Scan for the cell matching the given text and deliver its (x, y) coordinate at center. 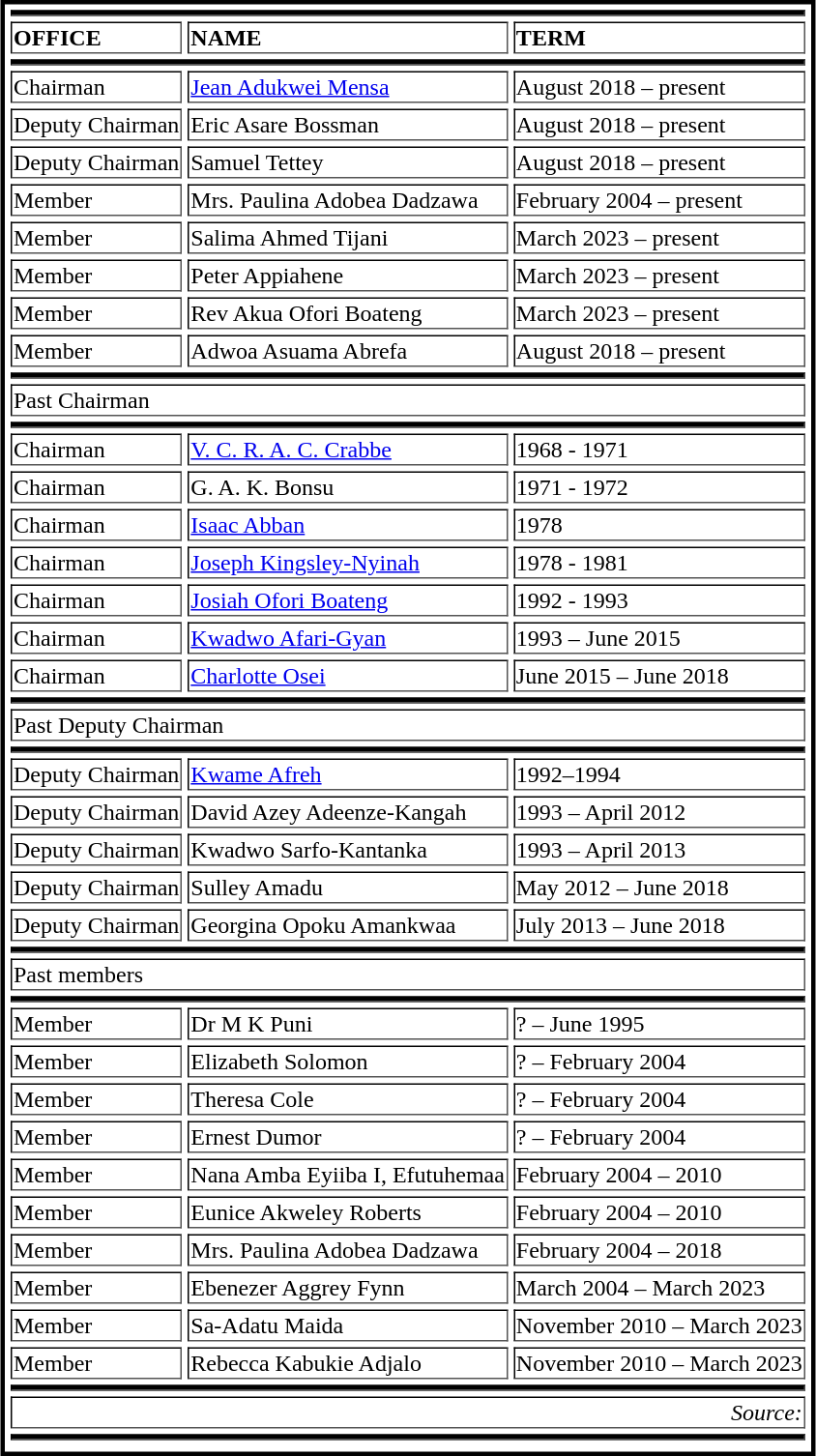
Sulley Amadu (348, 888)
Josiah Ofori Boateng (348, 599)
Peter Appiahene (348, 275)
Elizabeth Solomon (348, 1062)
David Azey Adeenze-Kangah (348, 812)
Kwame Afreh (348, 773)
Eunice Akweley Roberts (348, 1212)
May 2012 – June 2018 (659, 888)
V. C. R. A. C. Crabbe (348, 449)
March 2004 – March 2023 (659, 1288)
Rebecca Kabukie Adjalo (348, 1363)
Georgina Opoku Amankwaa (348, 924)
February 2004 – 2018 (659, 1249)
Source: (408, 1412)
G. A. K. Bonsu (348, 487)
Past Deputy Chairman (408, 725)
Samuel Tettey (348, 162)
Kwadwo Sarfo-Kantanka (348, 849)
Adwoa Asuama Abrefa (348, 350)
Kwadwo Afari-Gyan (348, 638)
1971 - 1972 (659, 487)
Past Chairman (408, 400)
1968 - 1971 (659, 449)
NAME (348, 37)
1978 (659, 524)
Charlotte Osei (348, 675)
Past members (408, 975)
1992–1994 (659, 773)
Salima Ahmed Tijani (348, 238)
Isaac Abban (348, 524)
Rev Akua Ofori Boateng (348, 313)
Jean Adukwei Mensa (348, 87)
Ebenezer Aggrey Fynn (348, 1288)
1992 - 1993 (659, 599)
1993 – April 2013 (659, 849)
Eric Asare Bossman (348, 124)
June 2015 – June 2018 (659, 675)
February 2004 – present (659, 199)
Sa-Adatu Maida (348, 1325)
Nana Amba Eyiiba I, Efutuhemaa (348, 1174)
TERM (659, 37)
1978 - 1981 (659, 563)
July 2013 – June 2018 (659, 924)
Dr M K Puni (348, 1023)
1993 – June 2015 (659, 638)
Theresa Cole (348, 1098)
Ernest Dumor (348, 1137)
OFFICE (97, 37)
? – June 1995 (659, 1023)
1993 – April 2012 (659, 812)
Joseph Kingsley-Nyinah (348, 563)
